Pinpoint the cell where the given text exists, returning its [X, Y] midpoint coordinate. 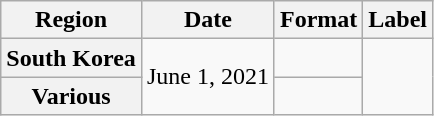
Region [72, 20]
Date [208, 20]
Label [398, 20]
Format [318, 20]
June 1, 2021 [208, 77]
Various [72, 96]
South Korea [72, 58]
